Output the (X, Y) coordinate of the center of the cell containing the given text.  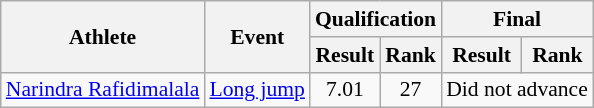
7.01 (345, 90)
Event (256, 36)
Narindra Rafidimalala (103, 90)
Athlete (103, 36)
Did not advance (517, 90)
Qualification (376, 19)
Long jump (256, 90)
27 (410, 90)
Final (517, 19)
